Capture the cell that displays the provided text and extract its (X, Y) central coordinate. 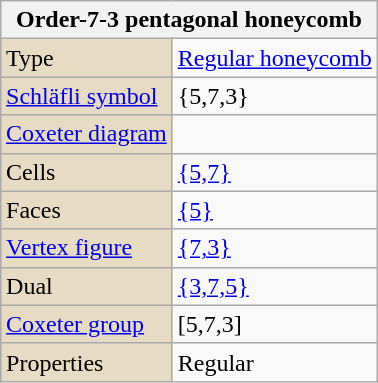
Faces (87, 210)
{5} (274, 210)
{3,7,5} (274, 286)
Coxeter group (87, 324)
{7,3} (274, 248)
Properties (87, 362)
{5,7} (274, 172)
Schläfli symbol (87, 96)
Vertex figure (87, 248)
Dual (87, 286)
Type (87, 58)
Cells (87, 172)
Regular honeycomb (274, 58)
[5,7,3] (274, 324)
{5,7,3} (274, 96)
Order-7-3 pentagonal honeycomb (190, 20)
Coxeter diagram (87, 134)
Regular (274, 362)
